Return [x, y] of the center of cell containing provided text 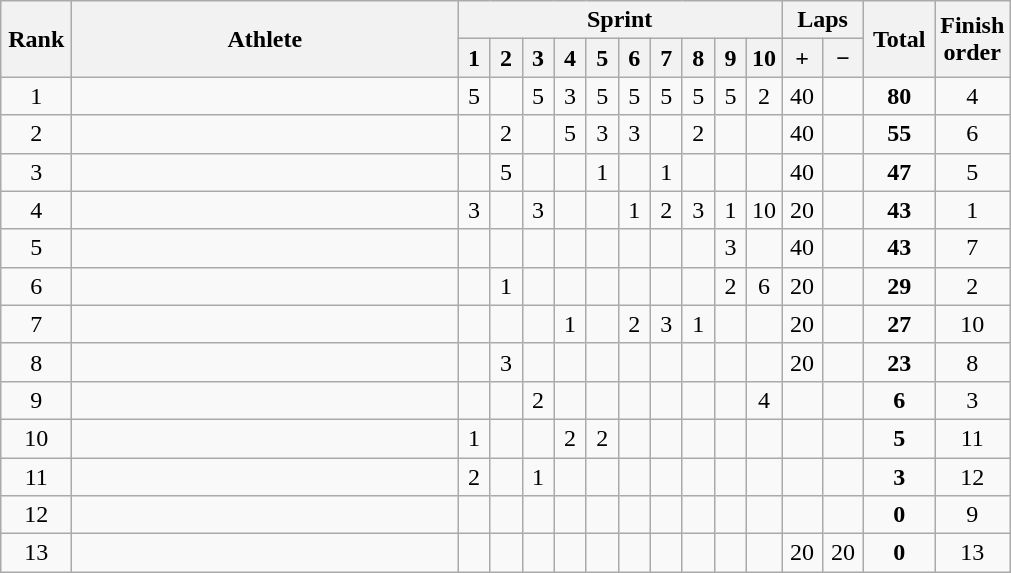
Finish order [972, 39]
+ [802, 58]
55 [900, 134]
23 [900, 362]
80 [900, 96]
Sprint [620, 20]
27 [900, 324]
29 [900, 286]
Athlete [265, 39]
47 [900, 172]
Total [900, 39]
Laps [823, 20]
Rank [36, 39]
− [844, 58]
